Return (X, Y) of the center of cell containing provided text 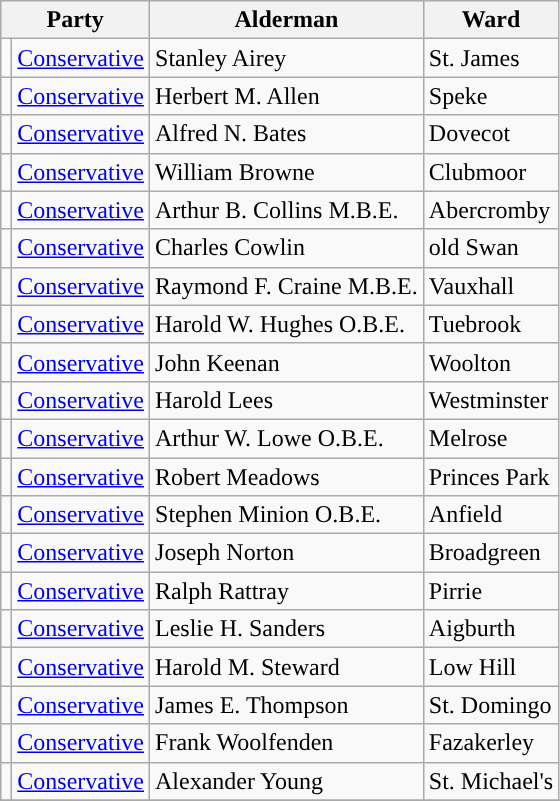
Ward (490, 20)
Anfield (490, 515)
Abercromby (490, 210)
Leslie H. Sanders (287, 629)
Clubmoor (490, 172)
Robert Meadows (287, 477)
Vauxhall (490, 286)
Melrose (490, 438)
Alfred N. Bates (287, 134)
Low Hill (490, 667)
Fazakerley (490, 743)
Pirrie (490, 591)
old Swan (490, 248)
Woolton (490, 362)
John Keenan (287, 362)
Speke (490, 96)
William Browne (287, 172)
James E. Thompson (287, 705)
Dovecot (490, 134)
Party (76, 20)
Westminster (490, 400)
Stephen Minion O.B.E. (287, 515)
Broadgreen (490, 553)
Charles Cowlin (287, 248)
Princes Park (490, 477)
St. Michael's (490, 781)
Arthur B. Collins M.B.E. (287, 210)
Ralph Rattray (287, 591)
St. James (490, 58)
Stanley Airey (287, 58)
Alexander Young (287, 781)
Harold M. Steward (287, 667)
Herbert M. Allen (287, 96)
St. Domingo (490, 705)
Tuebrook (490, 324)
Harold Lees (287, 400)
Frank Woolfenden (287, 743)
Arthur W. Lowe O.B.E. (287, 438)
Harold W. Hughes O.B.E. (287, 324)
Alderman (287, 20)
Joseph Norton (287, 553)
Aigburth (490, 629)
Raymond F. Craine M.B.E. (287, 286)
